Pinpoint the cell where the given text exists, returning its (x, y) midpoint coordinate. 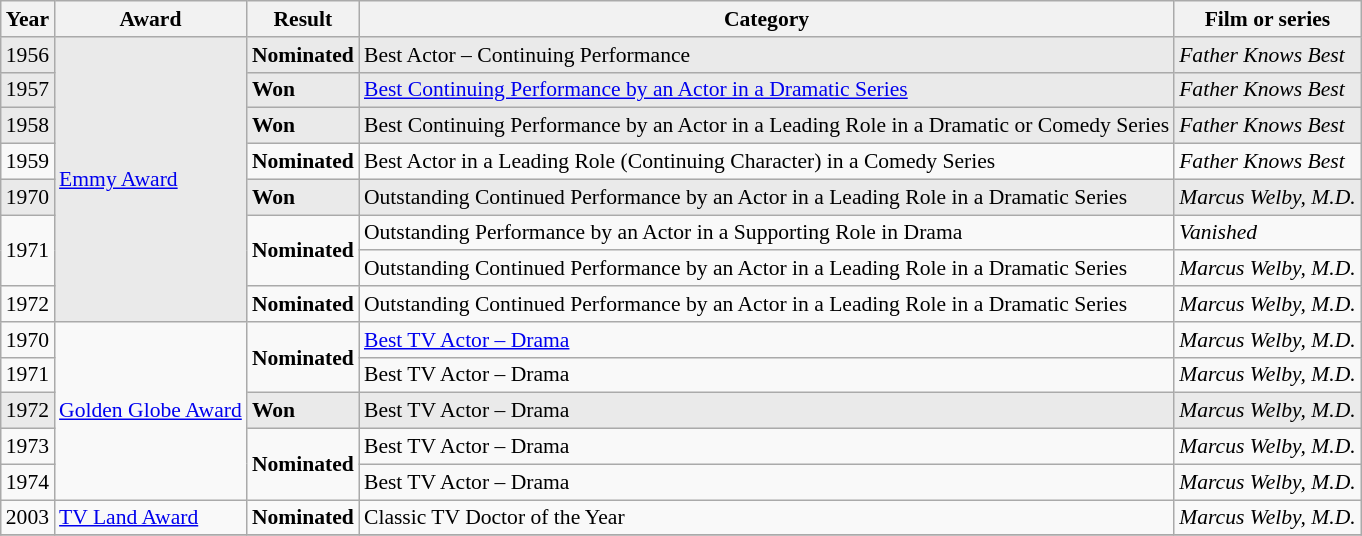
Year (28, 19)
TV Land Award (150, 518)
Outstanding Performance by an Actor in a Supporting Role in Drama (766, 233)
1956 (28, 55)
Award (150, 19)
Emmy Award (150, 180)
Result (303, 19)
Classic TV Doctor of the Year (766, 518)
Category (766, 19)
1959 (28, 162)
Best Actor – Continuing Performance (766, 55)
Film or series (1268, 19)
1957 (28, 90)
Vanished (1268, 233)
1958 (28, 126)
Golden Globe Award (150, 411)
Best Continuing Performance by an Actor in a Leading Role in a Dramatic or Comedy Series (766, 126)
2003 (28, 518)
1973 (28, 447)
Best Actor in a Leading Role (Continuing Character) in a Comedy Series (766, 162)
Best Continuing Performance by an Actor in a Dramatic Series (766, 90)
1974 (28, 482)
